Output the [x, y] coordinate of the center of the cell containing the given text.  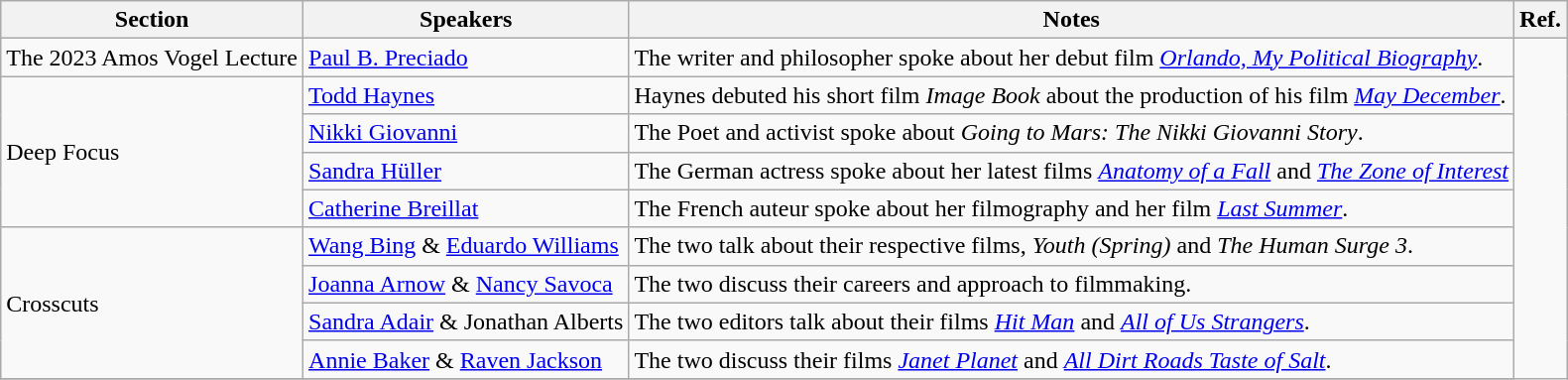
The French auteur spoke about her filmography and her film Last Summer. [1071, 208]
The two editors talk about their films Hit Man and All of Us Strangers. [1071, 321]
Joanna Arnow & Nancy Savoca [466, 284]
Sandra Hüller [466, 171]
Ref. [1541, 20]
Wang Bing & Eduardo Williams [466, 246]
The two discuss their films Janet Planet and All Dirt Roads Taste of Salt. [1071, 359]
The two discuss their careers and approach to filmmaking. [1071, 284]
Paul B. Preciado [466, 58]
Section [153, 20]
The writer and philosopher spoke about her debut film Orlando, My Political Biography. [1071, 58]
Speakers [466, 20]
Annie Baker & Raven Jackson [466, 359]
The two talk about their respective films, Youth (Spring) and The Human Surge 3. [1071, 246]
Crosscuts [153, 303]
The Poet and activist spoke about Going to Mars: The Nikki Giovanni Story. [1071, 133]
Sandra Adair & Jonathan Alberts [466, 321]
Haynes debuted his short film Image Book about the production of his film May December. [1071, 95]
Todd Haynes [466, 95]
Notes [1071, 20]
The 2023 Amos Vogel Lecture [153, 58]
The German actress spoke about her latest films Anatomy of a Fall and The Zone of Interest [1071, 171]
Deep Focus [153, 152]
Nikki Giovanni [466, 133]
Catherine Breillat [466, 208]
